From the cell containing the given text, extract its center point as (x, y) coordinate. 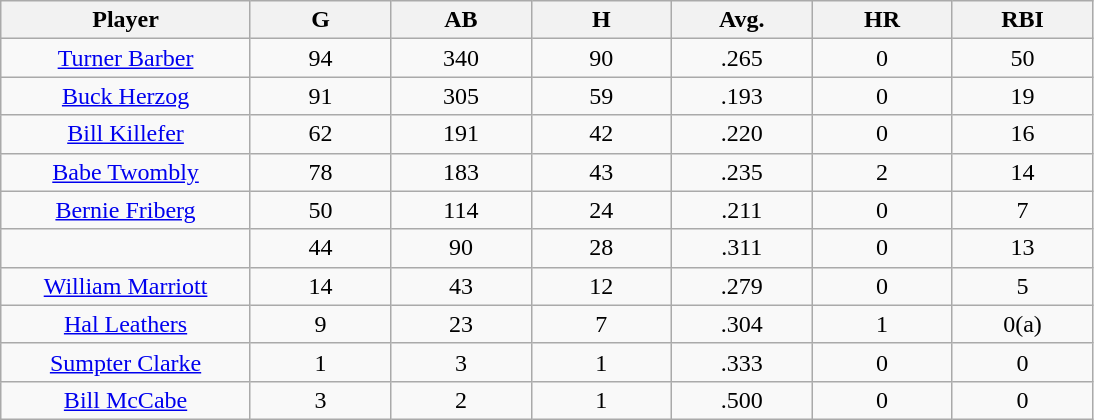
G (320, 20)
114 (461, 210)
H (601, 20)
340 (461, 58)
44 (320, 248)
94 (320, 58)
16 (1022, 134)
28 (601, 248)
0(a) (1022, 324)
191 (461, 134)
.193 (742, 96)
Sumpter Clarke (126, 362)
.265 (742, 58)
13 (1022, 248)
RBI (1022, 20)
Buck Herzog (126, 96)
91 (320, 96)
Bill Killefer (126, 134)
Bill McCabe (126, 400)
.235 (742, 172)
Hal Leathers (126, 324)
42 (601, 134)
12 (601, 286)
24 (601, 210)
.211 (742, 210)
23 (461, 324)
Babe Twombly (126, 172)
62 (320, 134)
19 (1022, 96)
78 (320, 172)
Avg. (742, 20)
Bernie Friberg (126, 210)
.500 (742, 400)
59 (601, 96)
.304 (742, 324)
9 (320, 324)
William Marriott (126, 286)
183 (461, 172)
.311 (742, 248)
Turner Barber (126, 58)
HR (882, 20)
.220 (742, 134)
.279 (742, 286)
305 (461, 96)
Player (126, 20)
.333 (742, 362)
AB (461, 20)
5 (1022, 286)
